Pinpoint the cell where the given text exists, returning its (x, y) midpoint coordinate. 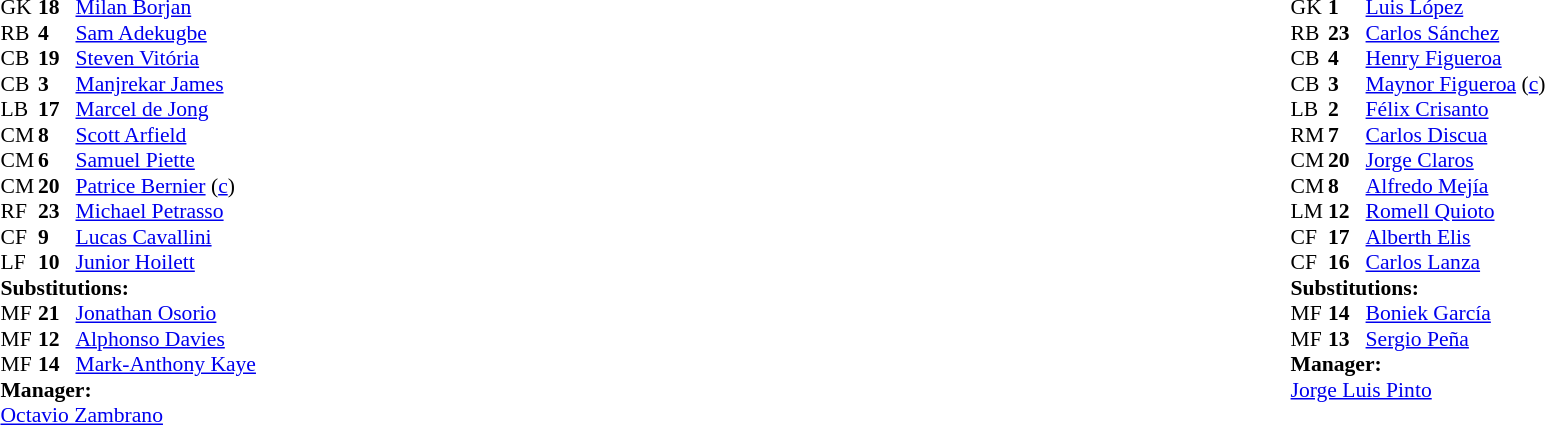
21 (57, 313)
Scott Arfield (166, 135)
Lucas Cavallini (166, 237)
Manjrekar James (166, 84)
Substitutions: (128, 288)
Steven Vitória (166, 59)
Mark-Anthony Kaye (166, 365)
Marcel de Jong (166, 109)
Michael Petrasso (166, 211)
19 (57, 59)
LM (1310, 211)
RM (1310, 135)
6 (57, 161)
LF (19, 263)
13 (1347, 339)
Jonathan Osorio (166, 313)
16 (1347, 263)
2 (1347, 109)
Samuel Piette (166, 161)
Manager: (128, 390)
Patrice Bernier (c) (166, 186)
Sam Adekugbe (166, 33)
9 (57, 237)
7 (1347, 135)
Junior Hoilett (166, 263)
RF (19, 211)
Alphonso Davies (166, 339)
10 (57, 263)
